Provide the (x, y) coordinate of the cell's center where the given text is located.  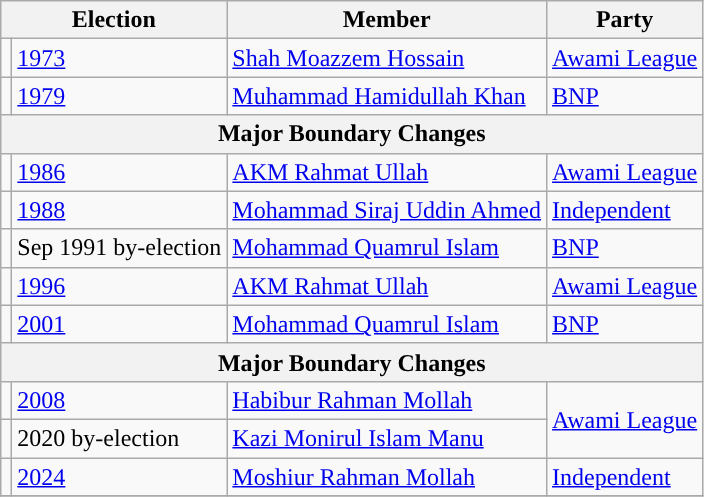
1996 (120, 286)
Election (114, 20)
Habibur Rahman Mollah (387, 400)
1973 (120, 58)
Party (625, 20)
Shah Moazzem Hossain (387, 58)
1986 (120, 172)
Kazi Monirul Islam Manu (387, 438)
Muhammad Hamidullah Khan (387, 96)
2008 (120, 400)
1979 (120, 96)
Moshiur Rahman Mollah (387, 477)
Mohammad Siraj Uddin Ahmed (387, 210)
2001 (120, 324)
2020 by-election (120, 438)
1988 (120, 210)
Sep 1991 by-election (120, 248)
Member (387, 20)
2024 (120, 477)
